For the text-containing cell, return its midpoint in (X, Y) coordinate format. 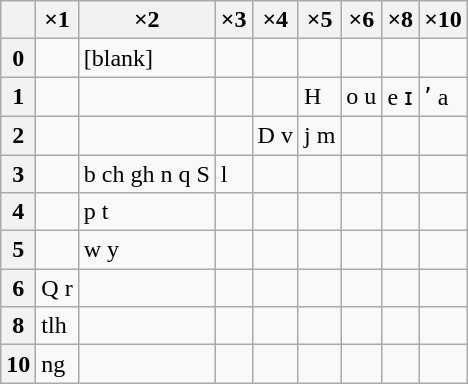
0 (18, 58)
H (319, 97)
1 (18, 97)
w y (146, 250)
4 (18, 212)
10 (18, 364)
×6 (362, 20)
b ch gh n q S (146, 173)
3 (18, 173)
8 (18, 326)
×2 (146, 20)
ʼ a (444, 97)
ng (57, 364)
5 (18, 250)
e ɪ (400, 97)
j m (319, 135)
×5 (319, 20)
D v (275, 135)
×10 (444, 20)
p t (146, 212)
×8 (400, 20)
×3 (234, 20)
tlh (57, 326)
Q r (57, 288)
6 (18, 288)
×1 (57, 20)
o u (362, 97)
l (234, 173)
×4 (275, 20)
[blank] (146, 58)
2 (18, 135)
